Find where the given text appears and provide that cell's center as [X, Y] coordinate. 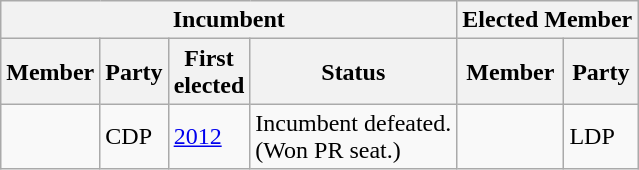
CDP [134, 136]
Status [354, 72]
LDP [601, 136]
Incumbent [229, 20]
Elected Member [548, 20]
Incumbent defeated.(Won PR seat.) [354, 136]
2012 [209, 136]
Firstelected [209, 72]
